From the cell containing the given text, extract its center point as (x, y) coordinate. 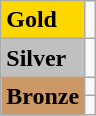
Bronze (43, 96)
Silver (43, 58)
Gold (43, 20)
